For the text-containing cell, return its midpoint in [X, Y] coordinate format. 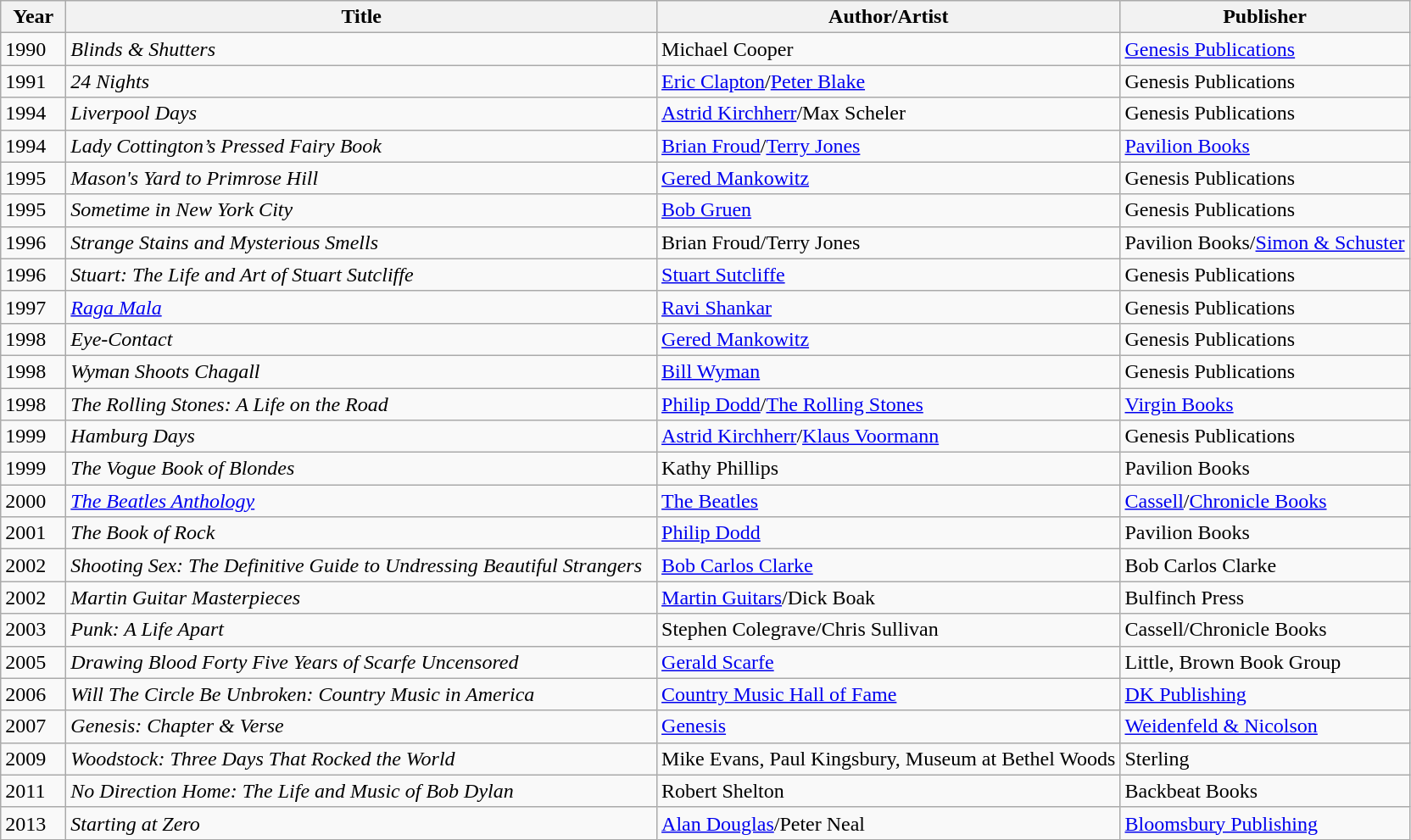
Astrid Kirchherr/Max Scheler [889, 114]
Bulfinch Press [1265, 598]
Raga Mala [361, 307]
Publisher [1265, 17]
Philip Dodd/The Rolling Stones [889, 404]
The Book of Rock [361, 533]
Backbeat Books [1265, 791]
2007 [34, 726]
2005 [34, 662]
Title [361, 17]
Blinds & Shutters [361, 49]
Martin Guitars/Dick Boak [889, 598]
Stuart Sutcliffe [889, 275]
2006 [34, 694]
24 Nights [361, 81]
Astrid Kirchherr/Klaus Voormann [889, 437]
Eye-Contact [361, 339]
Bill Wyman [889, 371]
2011 [34, 791]
2001 [34, 533]
Woodstock: Three Days That Rocked the World [361, 759]
The Beatles [889, 501]
The Vogue Book of Blondes [361, 469]
Eric Clapton/Peter Blake [889, 81]
Drawing Blood Forty Five Years of Scarfe Uncensored [361, 662]
Alan Douglas/Peter Neal [889, 823]
Punk: A Life Apart [361, 630]
Bloomsbury Publishing [1265, 823]
Author/Artist [889, 17]
Stephen Colegrave/Chris Sullivan [889, 630]
Year [34, 17]
2000 [34, 501]
Lady Cottington’s Pressed Fairy Book [361, 146]
Country Music Hall of Fame [889, 694]
Little, Brown Book Group [1265, 662]
2003 [34, 630]
Mason's Yard to Primrose Hill [361, 178]
Starting at Zero [361, 823]
Philip Dodd [889, 533]
The Beatles Anthology [361, 501]
Bob Gruen [889, 210]
Genesis [889, 726]
Martin Guitar Masterpieces [361, 598]
Ravi Shankar [889, 307]
Will The Circle Be Unbroken: Country Music in America [361, 694]
Mike Evans, Paul Kingsbury, Museum at Bethel Woods [889, 759]
Sterling [1265, 759]
The Rolling Stones: A Life on the Road [361, 404]
Sometime in New York City [361, 210]
Liverpool Days [361, 114]
Shooting Sex: The Definitive Guide to Undressing Beautiful Strangers [361, 565]
Hamburg Days [361, 437]
Kathy Phillips [889, 469]
DK Publishing [1265, 694]
Gerald Scarfe [889, 662]
2009 [34, 759]
1991 [34, 81]
2013 [34, 823]
Michael Cooper [889, 49]
Strange Stains and Mysterious Smells [361, 242]
Genesis: Chapter & Verse [361, 726]
Weidenfeld & Nicolson [1265, 726]
No Direction Home: The Life and Music of Bob Dylan [361, 791]
Wyman Shoots Chagall [361, 371]
Pavilion Books/Simon & Schuster [1265, 242]
1990 [34, 49]
Stuart: The Life and Art of Stuart Sutcliffe [361, 275]
Robert Shelton [889, 791]
Virgin Books [1265, 404]
1997 [34, 307]
